Return the [x, y] coordinate for the center point of the cell that contains the specified text.  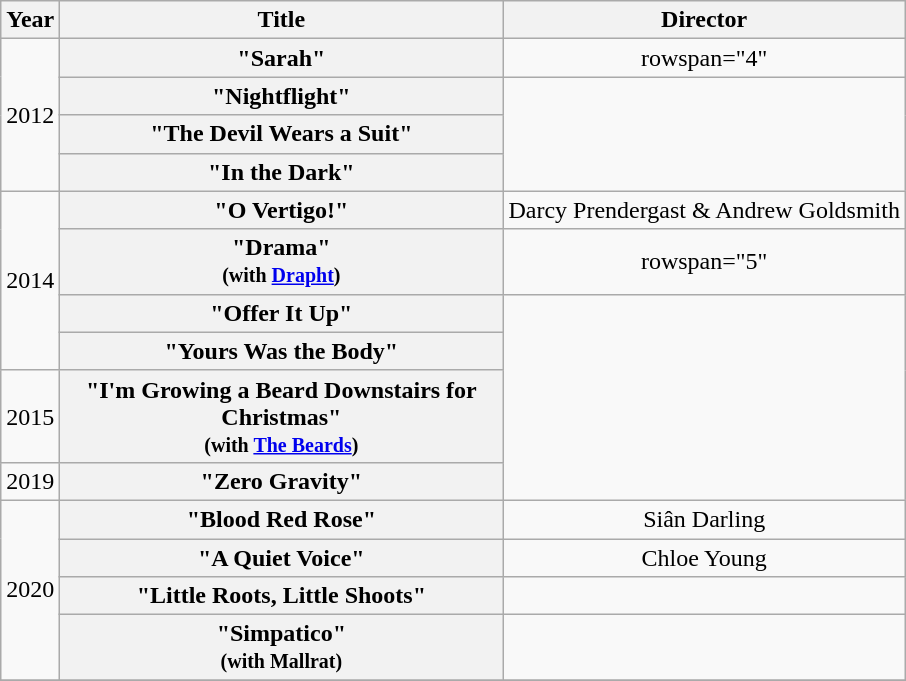
"I'm Growing a Beard Downstairs for Christmas"(with The Beards) [282, 416]
"Drama"(with Drapht) [282, 262]
"Simpatico"(with Mallrat) [282, 648]
Siân Darling [704, 519]
2019 [30, 481]
"Sarah" [282, 58]
Chloe Young [704, 557]
2014 [30, 280]
"Yours Was the Body" [282, 351]
"A Quiet Voice" [282, 557]
"Zero Gravity" [282, 481]
"The Devil Wears a Suit" [282, 134]
"Little Roots, Little Shoots" [282, 596]
2020 [30, 590]
"In the Dark" [282, 172]
Director [704, 20]
Year [30, 20]
Darcy Prendergast & Andrew Goldsmith [704, 210]
2015 [30, 416]
rowspan="4" [704, 58]
"O Vertigo!" [282, 210]
2012 [30, 115]
Title [282, 20]
"Nightflight" [282, 96]
"Blood Red Rose" [282, 519]
rowspan="5" [704, 262]
"Offer It Up" [282, 313]
